Capture the cell that displays the provided text and extract its [X, Y] central coordinate. 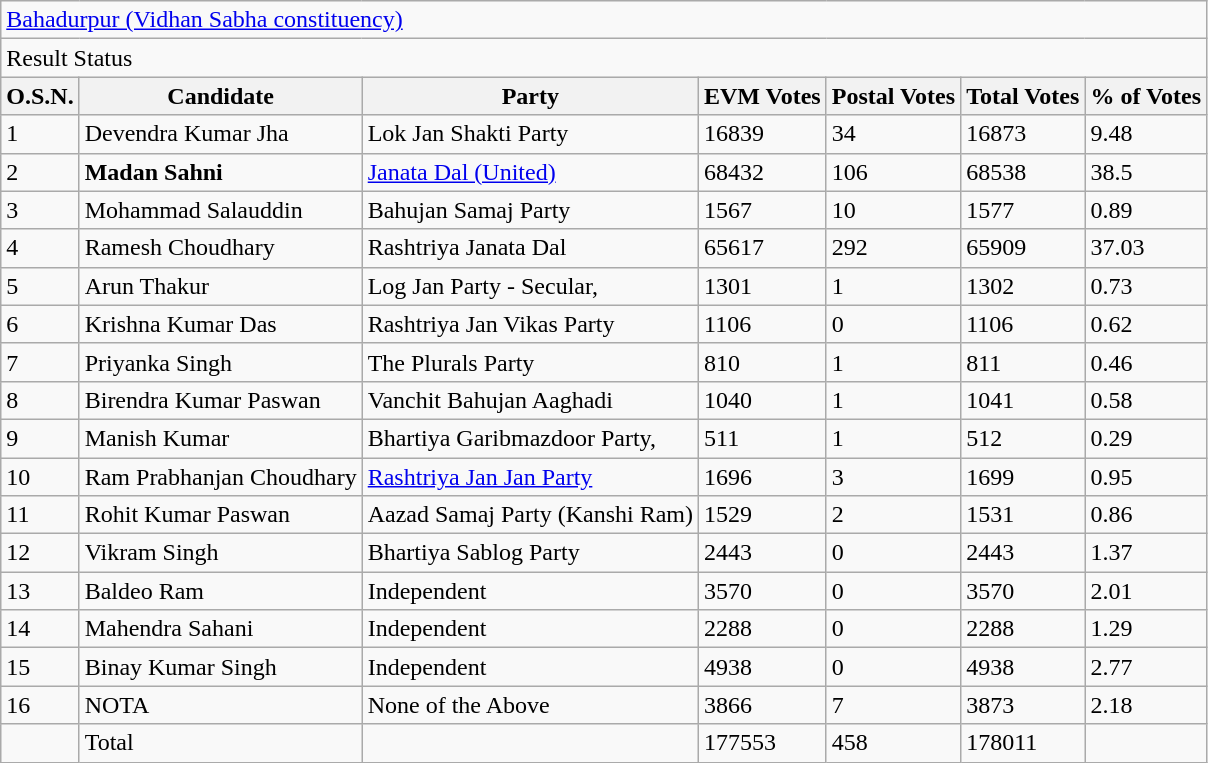
0.95 [1146, 477]
512 [1023, 438]
Arun Thakur [220, 286]
292 [893, 248]
Vikram Singh [220, 553]
EVM Votes [762, 96]
1301 [762, 286]
511 [762, 438]
Postal Votes [893, 96]
Rashtriya Jan Vikas Party [530, 324]
37.03 [1146, 248]
1302 [1023, 286]
38.5 [1146, 172]
3873 [1023, 705]
Candidate [220, 96]
1531 [1023, 515]
Ramesh Choudhary [220, 248]
177553 [762, 743]
Bahadurpur (Vidhan Sabha constituency) [604, 20]
1041 [1023, 400]
O.S.N. [40, 96]
68432 [762, 172]
2.18 [1146, 705]
12 [40, 553]
Manish Kumar [220, 438]
16839 [762, 134]
68538 [1023, 172]
Devendra Kumar Jha [220, 134]
0.89 [1146, 210]
Log Jan Party - Secular, [530, 286]
34 [893, 134]
1040 [762, 400]
Bhartiya Sablog Party [530, 553]
458 [893, 743]
Party [530, 96]
6 [40, 324]
14 [40, 629]
1529 [762, 515]
11 [40, 515]
2.01 [1146, 591]
Total [220, 743]
4 [40, 248]
9.48 [1146, 134]
1567 [762, 210]
5 [40, 286]
0.73 [1146, 286]
Mohammad Salauddin [220, 210]
106 [893, 172]
Total Votes [1023, 96]
Bahujan Samaj Party [530, 210]
Mahendra Sahani [220, 629]
Result Status [604, 58]
Binay Kumar Singh [220, 667]
810 [762, 362]
8 [40, 400]
Krishna Kumar Das [220, 324]
NOTA [220, 705]
1.29 [1146, 629]
0.29 [1146, 438]
Priyanka Singh [220, 362]
% of Votes [1146, 96]
Rashtriya Jan Jan Party [530, 477]
811 [1023, 362]
65617 [762, 248]
13 [40, 591]
0.86 [1146, 515]
Lok Jan Shakti Party [530, 134]
1699 [1023, 477]
1.37 [1146, 553]
0.62 [1146, 324]
Madan Sahni [220, 172]
Bhartiya Garibmazdoor Party, [530, 438]
Rashtriya Janata Dal [530, 248]
0.46 [1146, 362]
9 [40, 438]
Aazad Samaj Party (Kanshi Ram) [530, 515]
16873 [1023, 134]
16 [40, 705]
Birendra Kumar Paswan [220, 400]
178011 [1023, 743]
15 [40, 667]
0.58 [1146, 400]
Ram Prabhanjan Choudhary [220, 477]
65909 [1023, 248]
Baldeo Ram [220, 591]
1577 [1023, 210]
2.77 [1146, 667]
Vanchit Bahujan Aaghadi [530, 400]
1696 [762, 477]
The Plurals Party [530, 362]
Rohit Kumar Paswan [220, 515]
3866 [762, 705]
None of the Above [530, 705]
Janata Dal (United) [530, 172]
